Locate the cell with the specified text and output its (X, Y) center coordinate. 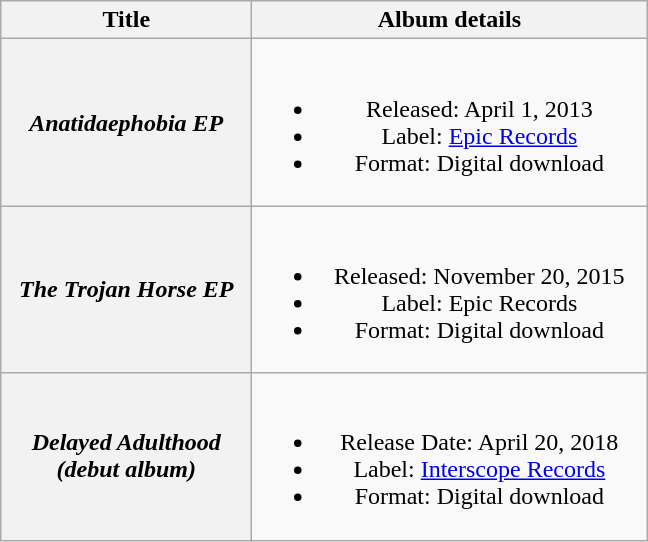
Released: November 20, 2015Label: Epic RecordsFormat: Digital download (450, 290)
Delayed Adulthood (debut album) (126, 456)
Album details (450, 20)
Release Date: April 20, 2018Label: Interscope RecordsFormat: Digital download (450, 456)
Title (126, 20)
The Trojan Horse EP (126, 290)
Anatidaephobia EP (126, 122)
Released: April 1, 2013Label: Epic RecordsFormat: Digital download (450, 122)
